Locate the cell with the specified text and output its (x, y) center coordinate. 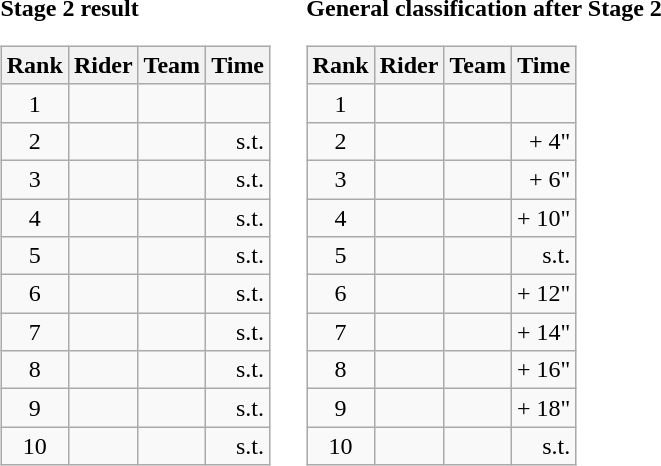
+ 16" (543, 370)
+ 10" (543, 217)
+ 18" (543, 408)
+ 14" (543, 332)
+ 12" (543, 294)
+ 6" (543, 179)
+ 4" (543, 141)
